Return the (x, y) coordinate for the center point of the cell that contains the specified text.  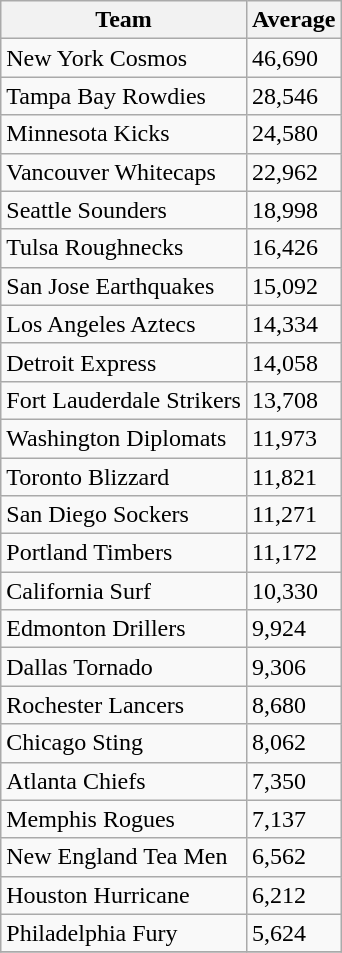
Rochester Lancers (124, 705)
9,306 (294, 667)
New York Cosmos (124, 58)
8,680 (294, 705)
11,821 (294, 477)
5,624 (294, 933)
18,998 (294, 210)
Seattle Sounders (124, 210)
California Surf (124, 591)
Fort Lauderdale Strikers (124, 400)
Edmonton Drillers (124, 629)
Toronto Blizzard (124, 477)
Vancouver Whitecaps (124, 172)
Los Angeles Aztecs (124, 324)
San Diego Sockers (124, 515)
6,212 (294, 895)
24,580 (294, 134)
22,962 (294, 172)
Detroit Express (124, 362)
14,058 (294, 362)
Atlanta Chiefs (124, 781)
8,062 (294, 743)
Washington Diplomats (124, 438)
Minnesota Kicks (124, 134)
13,708 (294, 400)
14,334 (294, 324)
11,973 (294, 438)
Dallas Tornado (124, 667)
Philadelphia Fury (124, 933)
Houston Hurricane (124, 895)
16,426 (294, 248)
11,172 (294, 553)
Memphis Rogues (124, 819)
Chicago Sting (124, 743)
11,271 (294, 515)
Tampa Bay Rowdies (124, 96)
6,562 (294, 857)
46,690 (294, 58)
Average (294, 20)
7,137 (294, 819)
28,546 (294, 96)
9,924 (294, 629)
7,350 (294, 781)
Tulsa Roughnecks (124, 248)
New England Tea Men (124, 857)
Portland Timbers (124, 553)
Team (124, 20)
10,330 (294, 591)
15,092 (294, 286)
San Jose Earthquakes (124, 286)
